Locate the cell with the specified text and output its [x, y] center coordinate. 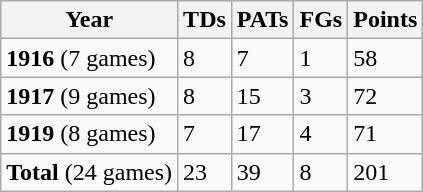
1919 (8 games) [90, 134]
TDs [205, 20]
Total (24 games) [90, 172]
15 [262, 96]
58 [386, 58]
Points [386, 20]
FGs [321, 20]
201 [386, 172]
1916 (7 games) [90, 58]
23 [205, 172]
71 [386, 134]
72 [386, 96]
Year [90, 20]
17 [262, 134]
PATs [262, 20]
39 [262, 172]
3 [321, 96]
1917 (9 games) [90, 96]
4 [321, 134]
1 [321, 58]
